Output the [x, y] coordinate of the center of the cell containing the given text.  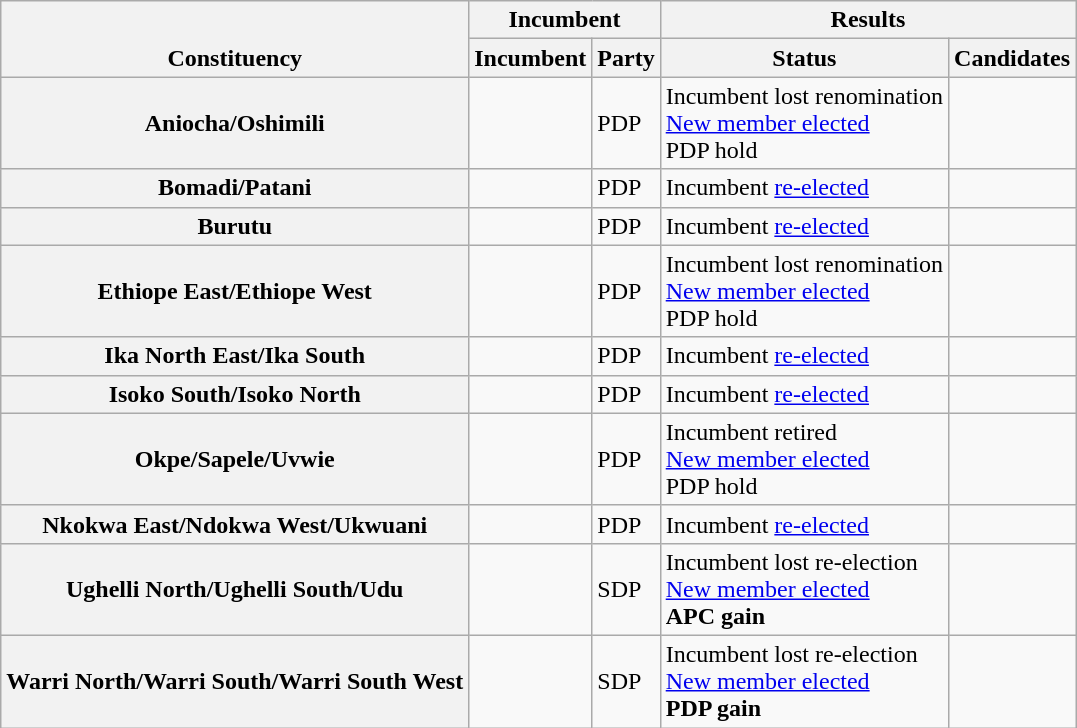
Incumbent lost re-electionNew member electedPDP gain [804, 681]
Party [626, 58]
Results [868, 20]
Okpe/Sapele/Uvwie [235, 459]
Ughelli North/Ughelli South/Udu [235, 589]
Constituency [235, 39]
Ika North East/Ika South [235, 356]
Incumbent lost re-electionNew member electedAPC gain [804, 589]
Ethiope East/Ethiope West [235, 291]
Isoko South/Isoko North [235, 394]
Status [804, 58]
Aniocha/Oshimili [235, 123]
Burutu [235, 226]
Incumbent retiredNew member electedPDP hold [804, 459]
Nkokwa East/Ndokwa West/Ukwuani [235, 524]
Warri North/Warri South/Warri South West [235, 681]
Bomadi/Patani [235, 188]
Candidates [1012, 58]
